Determine the [x, y] coordinate at the center of the cell enclosing the given text.  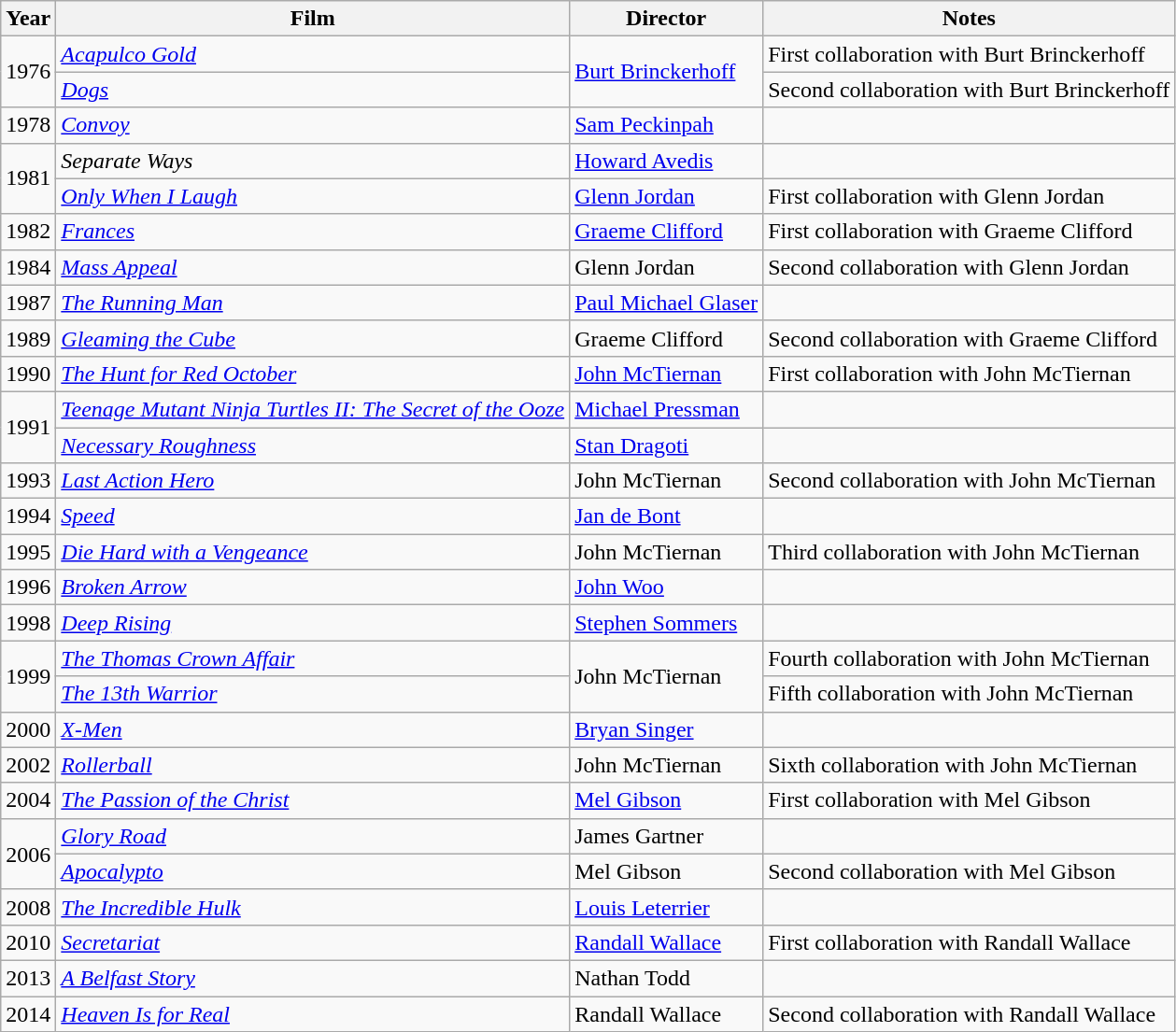
1981 [28, 178]
Third collaboration with John McTiernan [970, 552]
Dogs [313, 90]
X-Men [313, 729]
Last Action Hero [313, 481]
John Woo [667, 587]
2002 [28, 765]
2000 [28, 729]
Die Hard with a Vengeance [313, 552]
Bryan Singer [667, 729]
Secretariat [313, 942]
Second collaboration with Graeme Clifford [970, 338]
First collaboration with Burt Brinckerhoff [970, 54]
Separate Ways [313, 161]
Gleaming the Cube [313, 338]
Paul Michael Glaser [667, 303]
Only When I Laugh [313, 196]
1976 [28, 72]
First collaboration with Glenn Jordan [970, 196]
2010 [28, 942]
Director [667, 19]
1978 [28, 125]
1998 [28, 623]
2008 [28, 907]
1994 [28, 516]
Film [313, 19]
Second collaboration with Mel Gibson [970, 871]
Broken Arrow [313, 587]
2013 [28, 978]
The Hunt for Red October [313, 374]
Fifth collaboration with John McTiernan [970, 694]
Notes [970, 19]
Acapulco Gold [313, 54]
Second collaboration with John McTiernan [970, 481]
Second collaboration with Randall Wallace [970, 1013]
The Running Man [313, 303]
Rollerball [313, 765]
Fourth collaboration with John McTiernan [970, 658]
1993 [28, 481]
1984 [28, 267]
1991 [28, 427]
Stephen Sommers [667, 623]
Nathan Todd [667, 978]
Burt Brinckerhoff [667, 72]
1982 [28, 232]
1989 [28, 338]
Second collaboration with Glenn Jordan [970, 267]
1999 [28, 676]
1996 [28, 587]
Stan Dragoti [667, 445]
Speed [313, 516]
Frances [313, 232]
Deep Rising [313, 623]
First collaboration with Randall Wallace [970, 942]
First collaboration with Graeme Clifford [970, 232]
The 13th Warrior [313, 694]
Howard Avedis [667, 161]
Second collaboration with Burt Brinckerhoff [970, 90]
2014 [28, 1013]
Apocalypto [313, 871]
James Gartner [667, 836]
A Belfast Story [313, 978]
First collaboration with Mel Gibson [970, 800]
Teenage Mutant Ninja Turtles II: The Secret of the Ooze [313, 409]
2006 [28, 854]
Mass Appeal [313, 267]
The Incredible Hulk [313, 907]
2004 [28, 800]
Sixth collaboration with John McTiernan [970, 765]
1990 [28, 374]
Sam Peckinpah [667, 125]
1987 [28, 303]
Louis Leterrier [667, 907]
Glory Road [313, 836]
Heaven Is for Real [313, 1013]
Necessary Roughness [313, 445]
First collaboration with John McTiernan [970, 374]
Convoy [313, 125]
The Passion of the Christ [313, 800]
Jan de Bont [667, 516]
Year [28, 19]
1995 [28, 552]
The Thomas Crown Affair [313, 658]
Michael Pressman [667, 409]
